Pinpoint the cell where the given text exists, returning its [X, Y] midpoint coordinate. 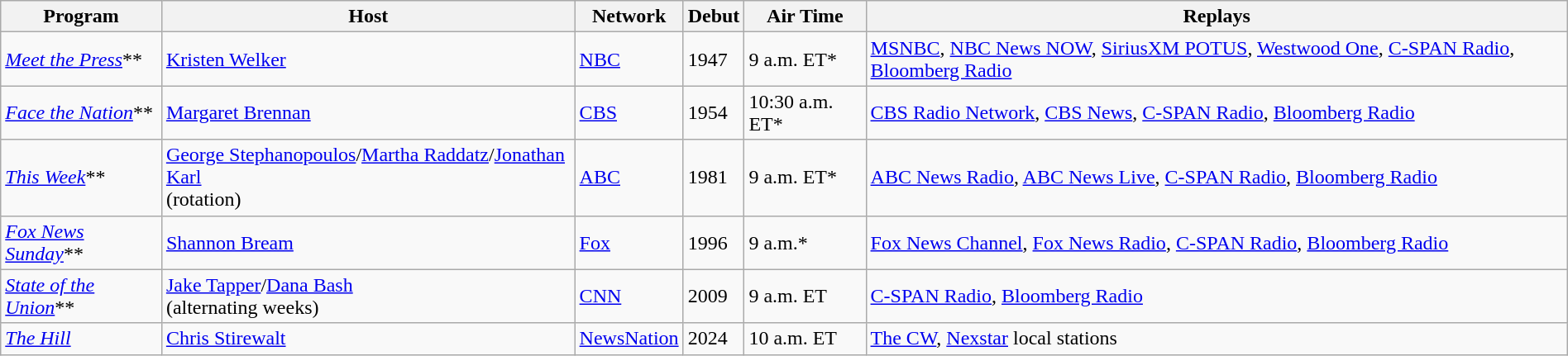
1947 [714, 59]
NewsNation [629, 339]
1981 [714, 178]
9 a.m. ET [806, 296]
2009 [714, 296]
ABC [629, 178]
Replays [1217, 17]
Chris Stirewalt [368, 339]
George Stephanopoulos/Martha Raddatz/Jonathan Karl(rotation) [368, 178]
C-SPAN Radio, Bloomberg Radio [1217, 296]
Fox News Sunday** [81, 243]
Air Time [806, 17]
ABC News Radio, ABC News Live, C-SPAN Radio, Bloomberg Radio [1217, 178]
This Week** [81, 178]
Fox [629, 243]
Program [81, 17]
2024 [714, 339]
Meet the Press** [81, 59]
MSNBC, NBC News NOW, SiriusXM POTUS, Westwood One, C-SPAN Radio, Bloomberg Radio [1217, 59]
Kristen Welker [368, 59]
Face the Nation** [81, 112]
Fox News Channel, Fox News Radio, C-SPAN Radio, Bloomberg Radio [1217, 243]
CBS [629, 112]
Shannon Bream [368, 243]
1996 [714, 243]
9 a.m.* [806, 243]
Network [629, 17]
1954 [714, 112]
Jake Tapper/Dana Bash(alternating weeks) [368, 296]
Margaret Brennan [368, 112]
The Hill [81, 339]
Host [368, 17]
State of the Union** [81, 296]
NBC [629, 59]
Debut [714, 17]
The CW, Nexstar local stations [1217, 339]
CBS Radio Network, CBS News, C-SPAN Radio, Bloomberg Radio [1217, 112]
10 a.m. ET [806, 339]
10:30 a.m. ET* [806, 112]
CNN [629, 296]
